Search for the cell housing the specified text and yield its [x, y] center coordinate. 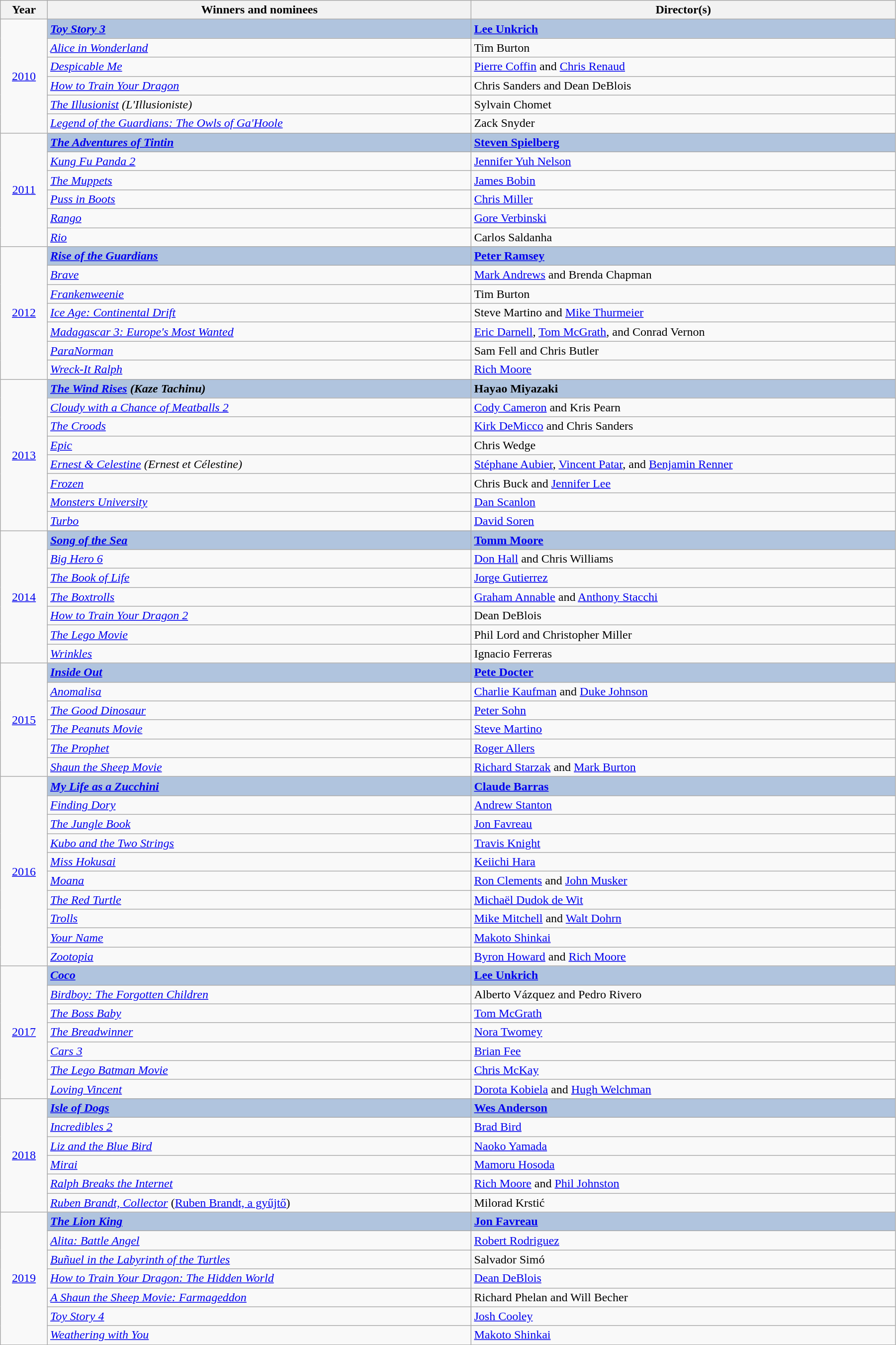
Shaun the Sheep Movie [259, 767]
Birdboy: The Forgotten Children [259, 994]
Toy Story 4 [259, 1316]
Epic [259, 445]
Jennifer Yuh Nelson [683, 161]
2016 [24, 871]
Rango [259, 218]
Song of the Sea [259, 540]
The Jungle Book [259, 824]
Travis Knight [683, 843]
2015 [24, 720]
Kubo and the Two Strings [259, 843]
Trolls [259, 919]
The Illusionist (L'Illusioniste) [259, 104]
Roger Allers [683, 748]
Buñuel in the Labyrinth of the Turtles [259, 1259]
The Muppets [259, 180]
Madagascar 3: Europe's Most Wanted [259, 332]
Hayao Miyazaki [683, 388]
Kung Fu Panda 2 [259, 161]
Brave [259, 275]
Robert Rodriguez [683, 1241]
Keiichi Hara [683, 862]
Mark Andrews and Brenda Chapman [683, 275]
Dan Scanlon [683, 502]
Naoko Yamada [683, 1146]
Richard Starzak and Mark Burton [683, 767]
Sylvain Chomet [683, 104]
Dorota Kobiela and Hugh Welchman [683, 1089]
2011 [24, 190]
A Shaun the Sheep Movie: Farmageddon [259, 1297]
Byron Howard and Rich Moore [683, 957]
Chris McKay [683, 1070]
Ruben Brandt, Collector (Ruben Brandt, a gyűjtő) [259, 1203]
Year [24, 10]
Graham Annable and Anthony Stacchi [683, 597]
Zootopia [259, 957]
Steve Martino [683, 729]
The Lego Batman Movie [259, 1070]
The Peanuts Movie [259, 729]
Coco [259, 975]
David Soren [683, 521]
Don Hall and Chris Williams [683, 559]
Josh Cooley [683, 1316]
How to Train Your Dragon 2 [259, 616]
Inside Out [259, 672]
Alice in Wonderland [259, 48]
Wrinkles [259, 654]
Frankenweenie [259, 294]
Despicable Me [259, 67]
Incredibles 2 [259, 1127]
Pete Docter [683, 672]
Steve Martino and Mike Thurmeier [683, 313]
Alita: Battle Angel [259, 1241]
Chris Wedge [683, 445]
Chris Buck and Jennifer Lee [683, 483]
The Lego Movie [259, 635]
Rise of the Guardians [259, 256]
James Bobin [683, 180]
Miss Hokusai [259, 862]
How to Train Your Dragon [259, 86]
Milorad Krstić [683, 1203]
Salvador Simó [683, 1259]
Pierre Coffin and Chris Renaud [683, 67]
Legend of the Guardians: The Owls of Ga'Hoole [259, 123]
The Boss Baby [259, 1013]
Ernest & Celestine (Ernest et Célestine) [259, 464]
Ice Age: Continental Drift [259, 313]
Ron Clements and John Musker [683, 881]
Turbo [259, 521]
Wes Anderson [683, 1108]
Ralph Breaks the Internet [259, 1184]
Moana [259, 881]
Finding Dory [259, 805]
Rich Moore [683, 370]
Liz and the Blue Bird [259, 1146]
Phil Lord and Christopher Miller [683, 635]
Eric Darnell, Tom McGrath, and Conrad Vernon [683, 332]
Loving Vincent [259, 1089]
Peter Sohn [683, 710]
The Good Dinosaur [259, 710]
The Croods [259, 426]
Cody Cameron and Kris Pearn [683, 407]
Mamoru Hosoda [683, 1165]
Chris Sanders and Dean DeBlois [683, 86]
The Red Turtle [259, 900]
2018 [24, 1155]
Chris Miller [683, 199]
My Life as a Zucchini [259, 786]
Winners and nominees [259, 10]
Toy Story 3 [259, 29]
The Prophet [259, 748]
The Adventures of Tintin [259, 142]
Alberto Vázquez and Pedro Rivero [683, 994]
Isle of Dogs [259, 1108]
Rio [259, 237]
The Lion King [259, 1222]
Zack Snyder [683, 123]
Cloudy with a Chance of Meatballs 2 [259, 407]
Michaël Dudok de Wit [683, 900]
ParaNorman [259, 351]
Kirk DeMicco and Chris Sanders [683, 426]
Weathering with You [259, 1335]
Your Name [259, 938]
The Book of Life [259, 578]
Sam Fell and Chris Butler [683, 351]
Charlie Kaufman and Duke Johnson [683, 691]
Rich Moore and Phil Johnston [683, 1184]
Anomalisa [259, 691]
Steven Spielberg [683, 142]
Mike Mitchell and Walt Dohrn [683, 919]
Claude Barras [683, 786]
Ignacio Ferreras [683, 654]
2013 [24, 455]
Stéphane Aubier, Vincent Patar, and Benjamin Renner [683, 464]
The Wind Rises (Kaze Tachinu) [259, 388]
How to Train Your Dragon: The Hidden World [259, 1278]
2010 [24, 76]
2017 [24, 1032]
Jorge Gutierrez [683, 578]
The Breadwinner [259, 1032]
Puss in Boots [259, 199]
Wreck-It Ralph [259, 370]
Brad Bird [683, 1127]
The Boxtrolls [259, 597]
2012 [24, 313]
Monsters University [259, 502]
Director(s) [683, 10]
Peter Ramsey [683, 256]
Mirai [259, 1165]
Tom McGrath [683, 1013]
Gore Verbinski [683, 218]
Big Hero 6 [259, 559]
Carlos Saldanha [683, 237]
Andrew Stanton [683, 805]
Richard Phelan and Will Becher [683, 1297]
Frozen [259, 483]
2014 [24, 596]
2019 [24, 1278]
Tomm Moore [683, 540]
Cars 3 [259, 1051]
Nora Twomey [683, 1032]
Brian Fee [683, 1051]
